Extract the (x, y) coordinate from the center of the cell holding the provided text.  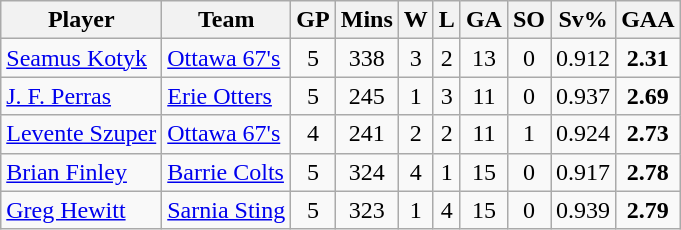
0.912 (584, 58)
Brian Finley (82, 172)
323 (366, 210)
Sv% (584, 20)
0.924 (584, 134)
0.917 (584, 172)
245 (366, 96)
338 (366, 58)
Team (226, 20)
Mins (366, 20)
Barrie Colts (226, 172)
W (416, 20)
GA (484, 20)
324 (366, 172)
13 (484, 58)
GAA (648, 20)
GP (313, 20)
2.73 (648, 134)
SO (528, 20)
Greg Hewitt (82, 210)
0.939 (584, 210)
2.31 (648, 58)
2.79 (648, 210)
L (446, 20)
Sarnia Sting (226, 210)
Erie Otters (226, 96)
Seamus Kotyk (82, 58)
Levente Szuper (82, 134)
Player (82, 20)
J. F. Perras (82, 96)
241 (366, 134)
2.69 (648, 96)
0.937 (584, 96)
2.78 (648, 172)
